Locate the cell with the specified text and output its (X, Y) center coordinate. 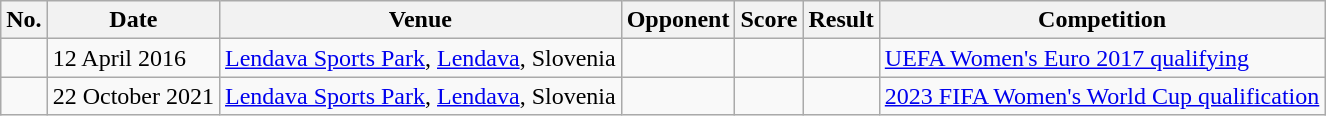
Result (841, 20)
Venue (421, 20)
2023 FIFA Women's World Cup qualification (1102, 96)
Score (769, 20)
Competition (1102, 20)
UEFA Women's Euro 2017 qualifying (1102, 58)
No. (24, 20)
Opponent (678, 20)
22 October 2021 (133, 96)
Date (133, 20)
12 April 2016 (133, 58)
